Return (X, Y) of the center of cell containing provided text 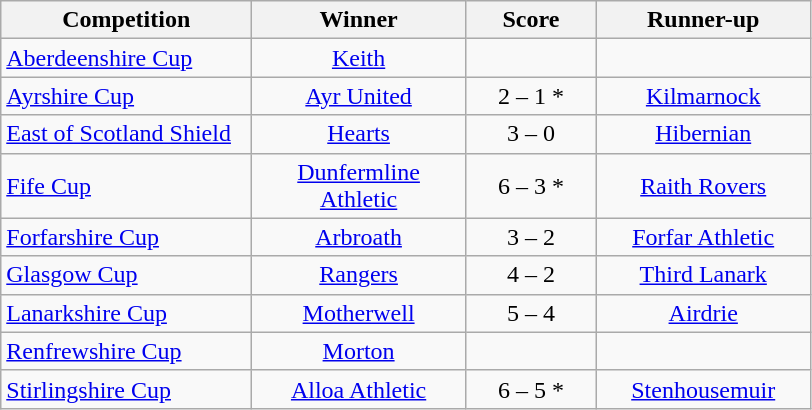
Stirlingshire Cup (126, 389)
Forfar Athletic (703, 237)
Stenhousemuir (703, 389)
Renfrewshire Cup (126, 351)
5 – 4 (530, 313)
Fife Cup (126, 186)
Forfarshire Cup (126, 237)
Motherwell (359, 313)
Ayrshire Cup (126, 96)
Rangers (359, 275)
Dunfermline Athletic (359, 186)
Glasgow Cup (126, 275)
Keith (359, 58)
6 – 3 * (530, 186)
Hearts (359, 134)
Ayr United (359, 96)
3 – 2 (530, 237)
Hibernian (703, 134)
4 – 2 (530, 275)
Aberdeenshire Cup (126, 58)
Airdrie (703, 313)
Alloa Athletic (359, 389)
Morton (359, 351)
Third Lanark (703, 275)
Arbroath (359, 237)
6 – 5 * (530, 389)
Kilmarnock (703, 96)
East of Scotland Shield (126, 134)
3 – 0 (530, 134)
Lanarkshire Cup (126, 313)
Winner (359, 20)
Competition (126, 20)
Runner-up (703, 20)
2 – 1 * (530, 96)
Score (530, 20)
Raith Rovers (703, 186)
